From the cell containing the given text, extract its center point as (X, Y) coordinate. 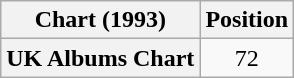
Chart (1993) (100, 20)
UK Albums Chart (100, 58)
72 (247, 58)
Position (247, 20)
